Locate the cell with the specified text and output its [X, Y] center coordinate. 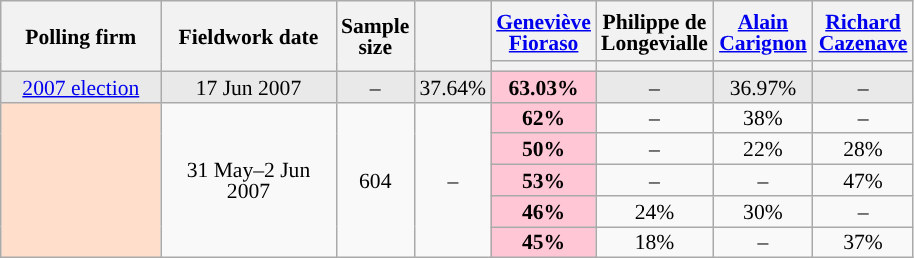
17 Jun 2007 [248, 86]
62% [544, 118]
2007 election [81, 86]
22% [763, 150]
50% [544, 150]
45% [544, 242]
31 May–2 Jun 2007 [248, 180]
Geneviève Fioraso [544, 31]
24% [654, 212]
46% [544, 212]
53% [544, 180]
Richard Cazenave [863, 31]
37% [863, 242]
Samplesize [375, 36]
30% [763, 212]
63.03% [544, 86]
38% [763, 118]
18% [654, 242]
36.97% [763, 86]
37.64% [452, 86]
28% [863, 150]
47% [863, 180]
Philippe de Longevialle [654, 31]
Fieldwork date [248, 36]
Alain Carignon [763, 31]
Polling firm [81, 36]
604 [375, 180]
